Find where the given text appears and provide that cell's center as (X, Y) coordinate. 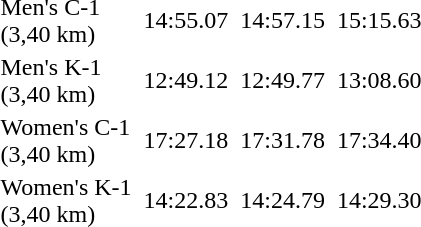
12:49.12 (186, 80)
12:49.77 (283, 80)
17:27.18 (186, 140)
17:31.78 (283, 140)
